Return [X, Y] of the center of cell containing provided text 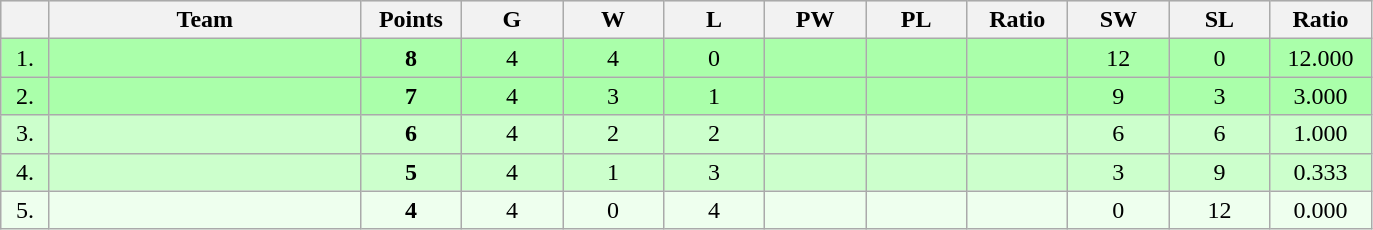
1.000 [1320, 134]
Points [410, 20]
5 [410, 172]
8 [410, 58]
4. [26, 172]
G [512, 20]
L [714, 20]
2. [26, 96]
PW [816, 20]
PL [916, 20]
W [612, 20]
SL [1220, 20]
3. [26, 134]
0.000 [1320, 210]
12.000 [1320, 58]
5. [26, 210]
7 [410, 96]
3.000 [1320, 96]
0.333 [1320, 172]
SW [1118, 20]
1. [26, 58]
Team [204, 20]
